Find where the given text appears and provide that cell's center as [x, y] coordinate. 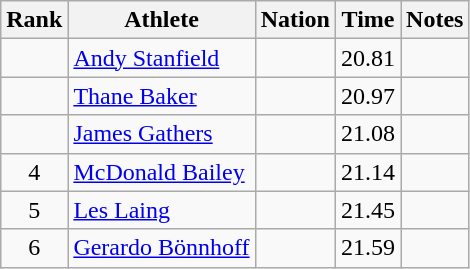
Notes [435, 20]
Nation [295, 20]
21.14 [368, 172]
6 [34, 248]
21.08 [368, 134]
20.81 [368, 58]
Time [368, 20]
Les Laing [162, 210]
5 [34, 210]
21.59 [368, 248]
Athlete [162, 20]
21.45 [368, 210]
4 [34, 172]
McDonald Bailey [162, 172]
Gerardo Bönnhoff [162, 248]
Thane Baker [162, 96]
James Gathers [162, 134]
Rank [34, 20]
20.97 [368, 96]
Andy Stanfield [162, 58]
